Determine the [X, Y] coordinate at the center of the cell enclosing the given text.  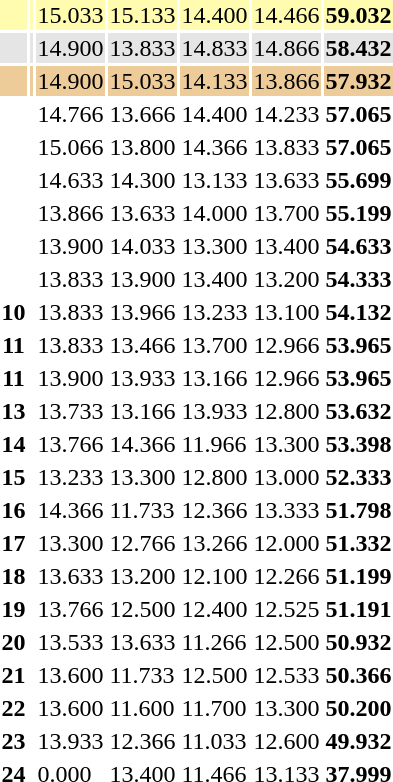
13.100 [286, 312]
12.000 [286, 543]
55.199 [358, 213]
13.533 [70, 642]
22 [14, 708]
14.866 [286, 48]
17 [14, 543]
14.033 [142, 246]
15.133 [142, 15]
23 [14, 741]
14.833 [214, 48]
20 [14, 642]
50.932 [358, 642]
18 [14, 576]
13.266 [214, 543]
12.100 [214, 576]
19 [14, 609]
11.700 [214, 708]
15.066 [70, 147]
51.798 [358, 510]
13.733 [70, 411]
50.200 [358, 708]
55.699 [358, 180]
14.233 [286, 114]
59.032 [358, 15]
13.133 [214, 180]
12.525 [286, 609]
14.766 [70, 114]
14.133 [214, 81]
10 [14, 312]
53.632 [358, 411]
21 [14, 675]
13.466 [142, 345]
51.332 [358, 543]
12.400 [214, 609]
12.766 [142, 543]
11.266 [214, 642]
50.366 [358, 675]
53.398 [358, 444]
12.533 [286, 675]
14.466 [286, 15]
13.966 [142, 312]
13.333 [286, 510]
14.633 [70, 180]
11.033 [214, 741]
14.000 [214, 213]
54.132 [358, 312]
49.932 [358, 741]
13.800 [142, 147]
52.333 [358, 477]
13.666 [142, 114]
11.600 [142, 708]
51.191 [358, 609]
16 [14, 510]
14 [14, 444]
57.932 [358, 81]
14.300 [142, 180]
11.966 [214, 444]
54.333 [358, 279]
12.266 [286, 576]
13.000 [286, 477]
58.432 [358, 48]
13 [14, 411]
51.199 [358, 576]
54.633 [358, 246]
15 [14, 477]
12.600 [286, 741]
